Provide the [X, Y] coordinate of the cell's center where the given text is located.  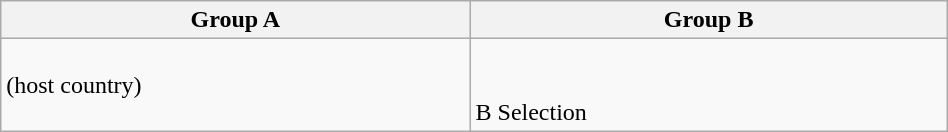
Group A [236, 20]
Group B [708, 20]
B Selection [708, 85]
(host country) [236, 85]
